From the cell containing the given text, extract its center point as (X, Y) coordinate. 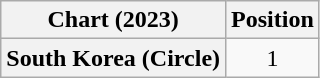
Chart (2023) (114, 20)
1 (273, 58)
South Korea (Circle) (114, 58)
Position (273, 20)
